Extract the [X, Y] coordinate from the center of the cell holding the provided text.  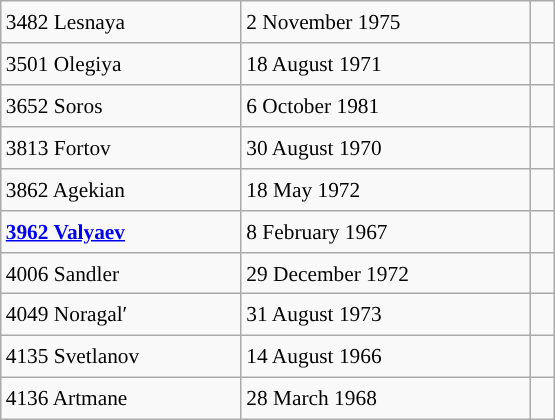
4006 Sandler [122, 273]
30 August 1970 [386, 148]
29 December 1972 [386, 273]
18 August 1971 [386, 64]
4049 Noragalʹ [122, 315]
3962 Valyaev [122, 231]
3501 Olegiya [122, 64]
3482 Lesnaya [122, 22]
14 August 1966 [386, 357]
4136 Artmane [122, 399]
2 November 1975 [386, 22]
8 February 1967 [386, 231]
4135 Svetlanov [122, 357]
31 August 1973 [386, 315]
3652 Soros [122, 106]
18 May 1972 [386, 189]
6 October 1981 [386, 106]
3862 Agekian [122, 189]
3813 Fortov [122, 148]
28 March 1968 [386, 399]
